Output the [X, Y] coordinate of the center of the cell containing the given text.  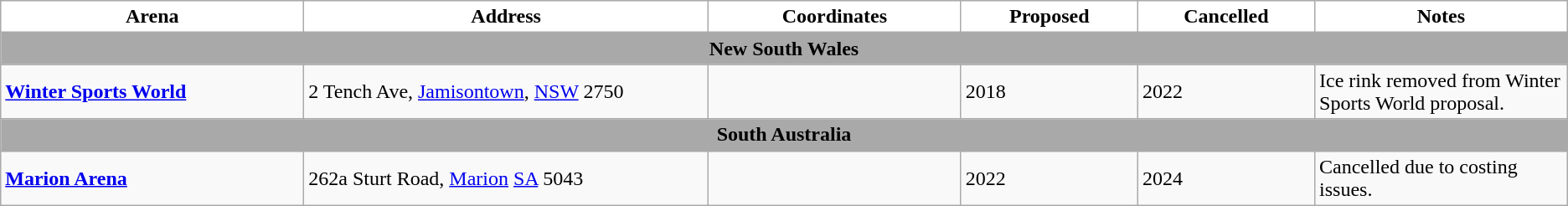
Cancelled [1226, 17]
2018 [1049, 92]
2024 [1226, 178]
Marion Arena [152, 178]
Arena [152, 17]
Cancelled due to costing issues. [1442, 178]
262a Sturt Road, Marion SA 5043 [506, 178]
Address [506, 17]
Proposed [1049, 17]
Coordinates [834, 17]
2 Tench Ave, Jamisontown, NSW 2750 [506, 92]
New South Wales [784, 49]
Winter Sports World [152, 92]
Ice rink removed from Winter Sports World proposal. [1442, 92]
Notes [1442, 17]
South Australia [784, 135]
